Search for the cell housing the specified text and yield its [X, Y] center coordinate. 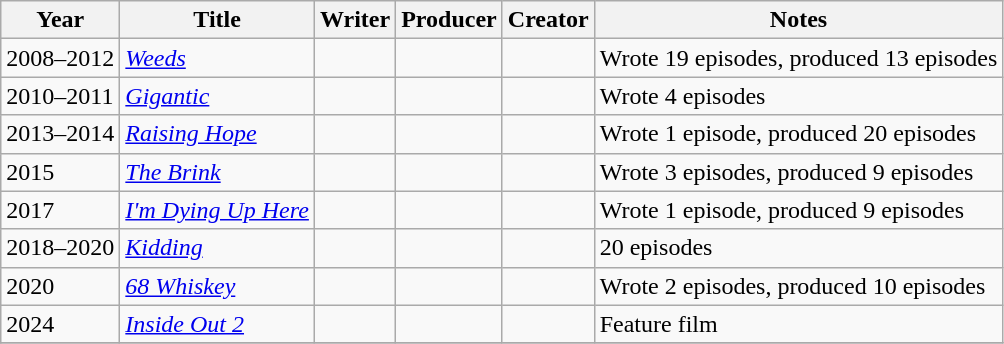
2017 [60, 210]
Inside Out 2 [218, 324]
Wrote 19 episodes, produced 13 episodes [798, 58]
2015 [60, 172]
2024 [60, 324]
Wrote 1 episode, produced 9 episodes [798, 210]
I'm Dying Up Here [218, 210]
Producer [450, 20]
Wrote 2 episodes, produced 10 episodes [798, 286]
Weeds [218, 58]
Wrote 3 episodes, produced 9 episodes [798, 172]
Notes [798, 20]
20 episodes [798, 248]
2008–2012 [60, 58]
Creator [548, 20]
Writer [354, 20]
68 Whiskey [218, 286]
2018–2020 [60, 248]
Wrote 1 episode, produced 20 episodes [798, 134]
Feature film [798, 324]
Year [60, 20]
2010–2011 [60, 96]
2020 [60, 286]
2013–2014 [60, 134]
Kidding [218, 248]
Gigantic [218, 96]
The Brink [218, 172]
Wrote 4 episodes [798, 96]
Raising Hope [218, 134]
Title [218, 20]
